Pinpoint the cell where the given text exists, returning its (x, y) midpoint coordinate. 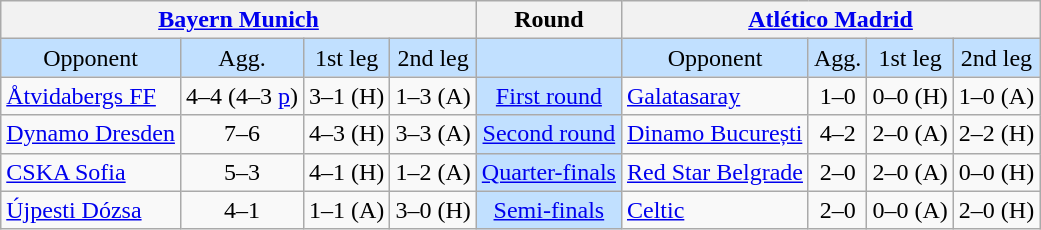
Quarter-finals (548, 172)
3–1 (H) (346, 96)
1–2 (A) (433, 172)
Round (548, 20)
CSKA Sofia (91, 172)
Atlético Madrid (830, 20)
First round (548, 96)
Åtvidabergs FF (91, 96)
1–1 (A) (346, 210)
Bayern Munich (239, 20)
2–0 (H) (996, 210)
5–3 (242, 172)
7–6 (242, 134)
Red Star Belgrade (714, 172)
Celtic (714, 210)
4–2 (837, 134)
3–3 (A) (433, 134)
Újpesti Dózsa (91, 210)
4–3 (H) (346, 134)
Second round (548, 134)
1–3 (A) (433, 96)
Dinamo București (714, 134)
0–0 (A) (910, 210)
4–1 (242, 210)
1–0 (A) (996, 96)
Semi-finals (548, 210)
2–2 (H) (996, 134)
3–0 (H) (433, 210)
1–0 (837, 96)
4–1 (H) (346, 172)
4–4 (4–3 p) (242, 96)
Dynamo Dresden (91, 134)
Galatasaray (714, 96)
